Capture the cell that displays the provided text and extract its [x, y] central coordinate. 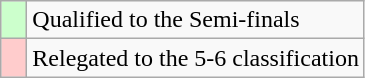
Qualified to the Semi-finals [196, 20]
Relegated to the 5-6 classification [196, 58]
